Detect which cell encompasses the target text, then output its (X, Y) center coordinate. 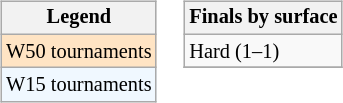
W15 tournaments (78, 85)
W50 tournaments (78, 51)
Finals by surface (263, 18)
Hard (1–1) (263, 51)
Legend (78, 18)
